Output the [x, y] coordinate of the center of the cell containing the given text.  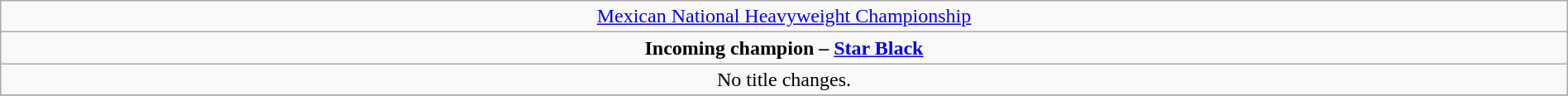
No title changes. [784, 79]
Incoming champion – Star Black [784, 48]
Mexican National Heavyweight Championship [784, 17]
